Return the (X, Y) coordinate for the center point of the cell that contains the specified text.  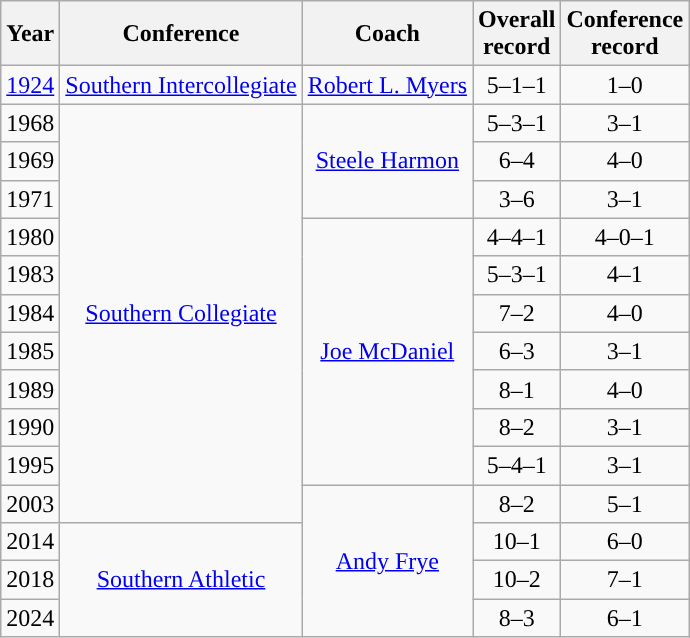
6–4 (516, 161)
10–2 (516, 580)
5–4–1 (516, 465)
Steele Harmon (387, 161)
1985 (30, 351)
1980 (30, 237)
4–0–1 (625, 237)
4–4–1 (516, 237)
Conferencerecord (625, 34)
Joe McDaniel (387, 351)
6–1 (625, 618)
4–1 (625, 275)
Conference (181, 34)
1995 (30, 465)
2018 (30, 580)
6–3 (516, 351)
Southern Collegiate (181, 314)
Southern Athletic (181, 580)
1971 (30, 199)
8–1 (516, 389)
Coach (387, 34)
5–1–1 (516, 85)
1968 (30, 123)
1983 (30, 275)
6–0 (625, 542)
1924 (30, 85)
Overallrecord (516, 34)
2024 (30, 618)
7–2 (516, 313)
8–3 (516, 618)
Robert L. Myers (387, 85)
1969 (30, 161)
10–1 (516, 542)
3–6 (516, 199)
7–1 (625, 580)
2003 (30, 503)
Southern Intercollegiate (181, 85)
1990 (30, 427)
Year (30, 34)
5–1 (625, 503)
1984 (30, 313)
2014 (30, 542)
1–0 (625, 85)
1989 (30, 389)
Andy Frye (387, 560)
